For the text-containing cell, return its midpoint in [x, y] coordinate format. 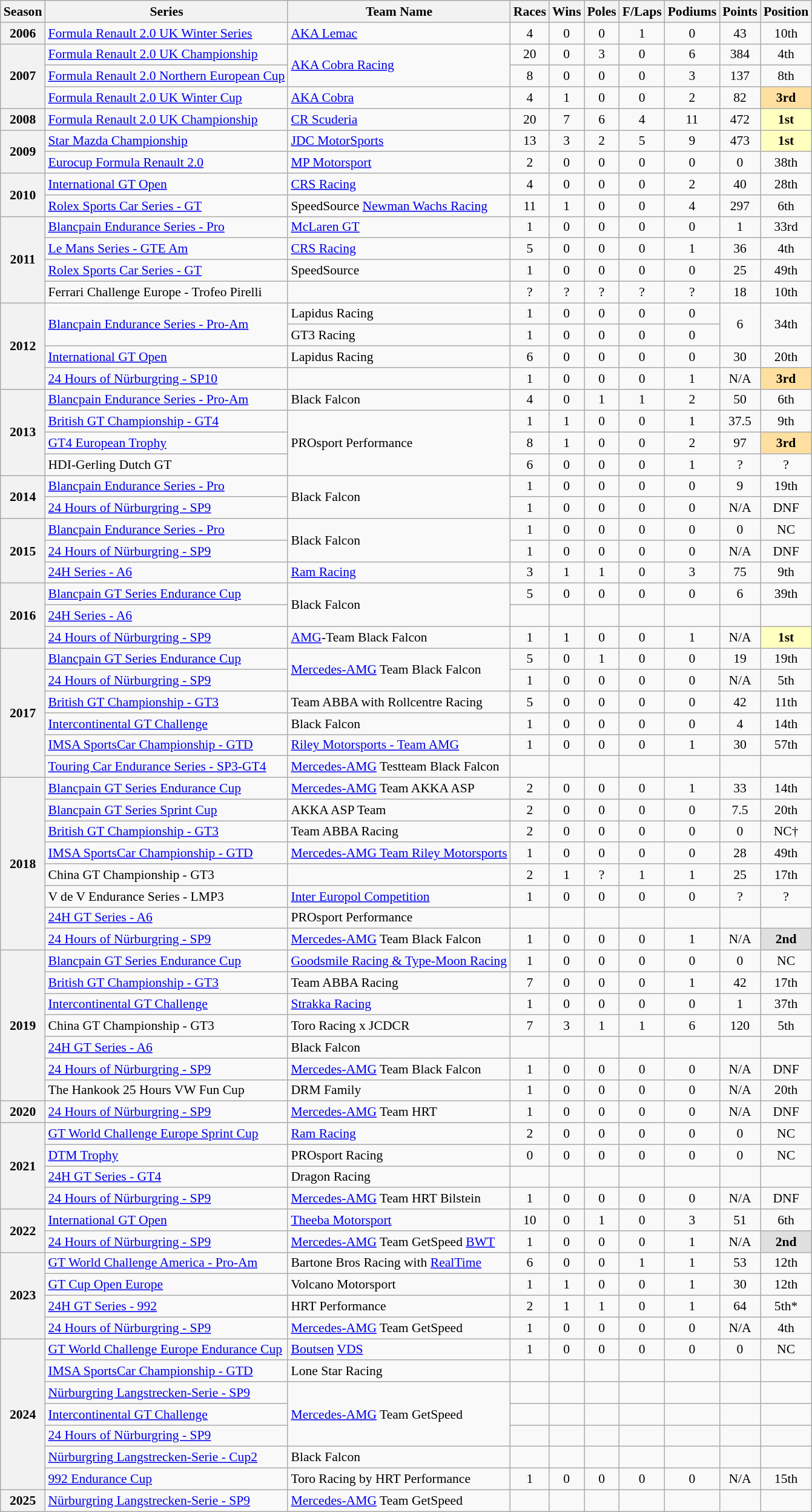
38th [786, 163]
GT Cup Open Europe [166, 1285]
2011 [23, 259]
Ferrari Challenge Europe - Trofeo Pirelli [166, 292]
Mercedes-AMG Team AKKA ASP [398, 789]
2014 [23, 497]
33 [740, 789]
2018 [23, 864]
7.5 [740, 810]
Season [23, 12]
137 [740, 76]
Formula Renault 2.0 UK Winter Series [166, 33]
8th [786, 76]
75 [740, 572]
2025 [23, 1500]
HDI-Gerling Dutch GT [166, 465]
39th [786, 594]
384 [740, 55]
Mercedes-AMG Testteam Black Falcon [398, 767]
50 [740, 400]
19 [740, 659]
473 [740, 141]
AMG-Team Black Falcon [398, 637]
The Hankook 25 Hours VW Fun Cup [166, 1090]
Dragon Racing [398, 1177]
97 [740, 443]
28th [786, 184]
Mercedes-AMG Team GetSpeed BWT [398, 1242]
GT World Challenge America - Pro-Am [166, 1263]
Points [740, 12]
Le Mans Series - GTE Am [166, 249]
Mercedes-AMG Team HRT [398, 1112]
NC† [786, 832]
GT World Challenge Europe Sprint Cup [166, 1134]
Goodsmile Racing & Type-Moon Racing [398, 961]
Lone Star Racing [398, 1371]
F/Laps [642, 12]
51 [740, 1220]
24H GT Series - GT4 [166, 1177]
Boutsen VDS [398, 1350]
Formula Renault 2.0 UK Winter Cup [166, 98]
2015 [23, 551]
2019 [23, 1026]
2022 [23, 1231]
PROsport Racing [398, 1155]
24 Hours of Nürburgring - SP10 [166, 379]
JDC MotorSports [398, 141]
AKA Cobra [398, 98]
2008 [23, 119]
57th [786, 745]
SpeedSource [398, 271]
992 Endurance Cup [166, 1479]
Nürburgring Langstrecken-Serie - Cup2 [166, 1457]
SpeedSource Newman Wachs Racing [398, 206]
33rd [786, 227]
CR Scuderia [398, 119]
5th* [786, 1307]
Mercedes-AMG Team HRT Bilstein [398, 1199]
Position [786, 12]
HRT Performance [398, 1307]
AKKA ASP Team [398, 810]
18 [740, 292]
297 [740, 206]
2012 [23, 346]
Volcano Motorsport [398, 1285]
2024 [23, 1414]
28 [740, 854]
GT World Challenge Europe Endurance Cup [166, 1350]
2016 [23, 615]
British GT Championship - GT4 [166, 422]
37.5 [740, 422]
Theeba Motorsport [398, 1220]
Wins [567, 12]
2023 [23, 1295]
15th [786, 1479]
36 [740, 249]
2021 [23, 1166]
DRM Family [398, 1090]
Riley Motorsports - Team AMG [398, 745]
Poles [602, 12]
Toro Racing x JCDCR [398, 1026]
Blancpain GT Series Sprint Cup [166, 810]
Team Name [398, 12]
13 [530, 141]
MP Motorsport [398, 163]
472 [740, 119]
Touring Car Endurance Series - SP3-GT4 [166, 767]
Formula Renault 2.0 Northern European Cup [166, 76]
DTM Trophy [166, 1155]
82 [740, 98]
Inter Europol Competition [398, 897]
2013 [23, 432]
AKA Cobra Racing [398, 65]
Races [530, 12]
2009 [23, 151]
37th [786, 1004]
Bartone Bros Racing with RealTime [398, 1263]
Star Mazda Championship [166, 141]
53 [740, 1263]
GT3 Racing [398, 336]
2006 [23, 33]
2017 [23, 713]
Team ABBA with Rollcentre Racing [398, 702]
Strakka Racing [398, 1004]
AKA Lemac [398, 33]
43 [740, 33]
GT4 European Trophy [166, 443]
2007 [23, 76]
Podiums [693, 12]
120 [740, 1026]
2010 [23, 195]
Series [166, 12]
McLaren GT [398, 227]
40 [740, 184]
Toro Racing by HRT Performance [398, 1479]
Eurocup Formula Renault 2.0 [166, 163]
V de V Endurance Series - LMP3 [166, 897]
24H GT Series - 992 [166, 1307]
Mercedes-AMG Team Riley Motorsports [398, 854]
10 [530, 1220]
64 [740, 1307]
34th [786, 325]
11th [786, 702]
2020 [23, 1112]
